Identify which cell holds the provided text, then report its (X, Y) central coordinate. 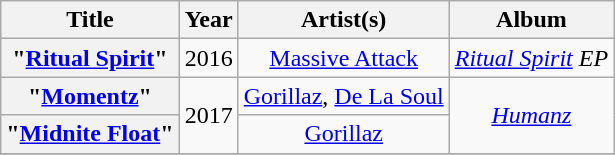
Album (531, 20)
Year (208, 20)
Gorillaz, De La Soul (344, 96)
Artist(s) (344, 20)
"Momentz" (90, 96)
2016 (208, 58)
Massive Attack (344, 58)
"Ritual Spirit" (90, 58)
"Midnite Float" (90, 134)
Gorillaz (344, 134)
Title (90, 20)
Ritual Spirit EP (531, 58)
2017 (208, 115)
Humanz (531, 115)
